Output the (x, y) coordinate of the center of the cell containing the given text.  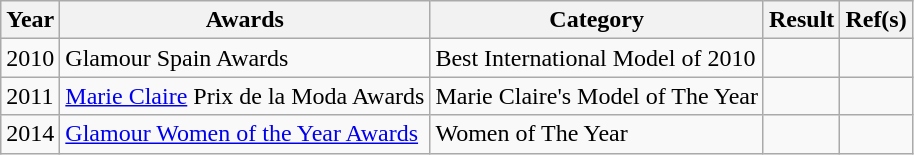
Glamour Women of the Year Awards (245, 134)
2010 (30, 58)
2014 (30, 134)
2011 (30, 96)
Women of The Year (597, 134)
Awards (245, 20)
Marie Claire Prix de la Moda Awards (245, 96)
Best International Model of 2010 (597, 58)
Marie Claire's Model of The Year (597, 96)
Result (801, 20)
Glamour Spain Awards (245, 58)
Ref(s) (876, 20)
Category (597, 20)
Year (30, 20)
